From the cell containing the given text, extract its center point as (X, Y) coordinate. 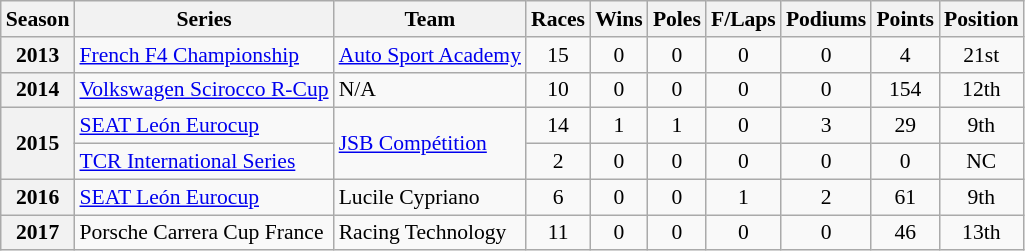
Podiums (826, 19)
Position (981, 19)
14 (558, 126)
Volkswagen Scirocco R-Cup (204, 90)
Team (430, 19)
Lucile Cypriano (430, 197)
15 (558, 55)
4 (905, 55)
29 (905, 126)
Wins (619, 19)
Racing Technology (430, 233)
Porsche Carrera Cup France (204, 233)
French F4 Championship (204, 55)
2017 (38, 233)
Auto Sport Academy (430, 55)
61 (905, 197)
NC (981, 162)
TCR International Series (204, 162)
Season (38, 19)
N/A (430, 90)
10 (558, 90)
Poles (677, 19)
46 (905, 233)
F/Laps (744, 19)
12th (981, 90)
21st (981, 55)
2013 (38, 55)
Points (905, 19)
154 (905, 90)
2015 (38, 144)
2014 (38, 90)
Races (558, 19)
13th (981, 233)
3 (826, 126)
2016 (38, 197)
11 (558, 233)
Series (204, 19)
6 (558, 197)
JSB Compétition (430, 144)
